Scan for the cell matching the given text and deliver its [x, y] coordinate at center. 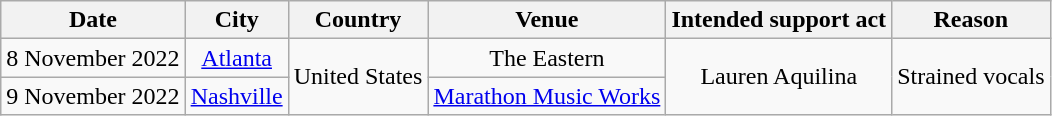
Nashville [236, 96]
8 November 2022 [93, 58]
Intended support act [779, 20]
Venue [547, 20]
Atlanta [236, 58]
Strained vocals [971, 77]
United States [358, 77]
City [236, 20]
9 November 2022 [93, 96]
Reason [971, 20]
Marathon Music Works [547, 96]
Country [358, 20]
Date [93, 20]
Lauren Aquilina [779, 77]
The Eastern [547, 58]
